From the cell containing the given text, extract its center point as [x, y] coordinate. 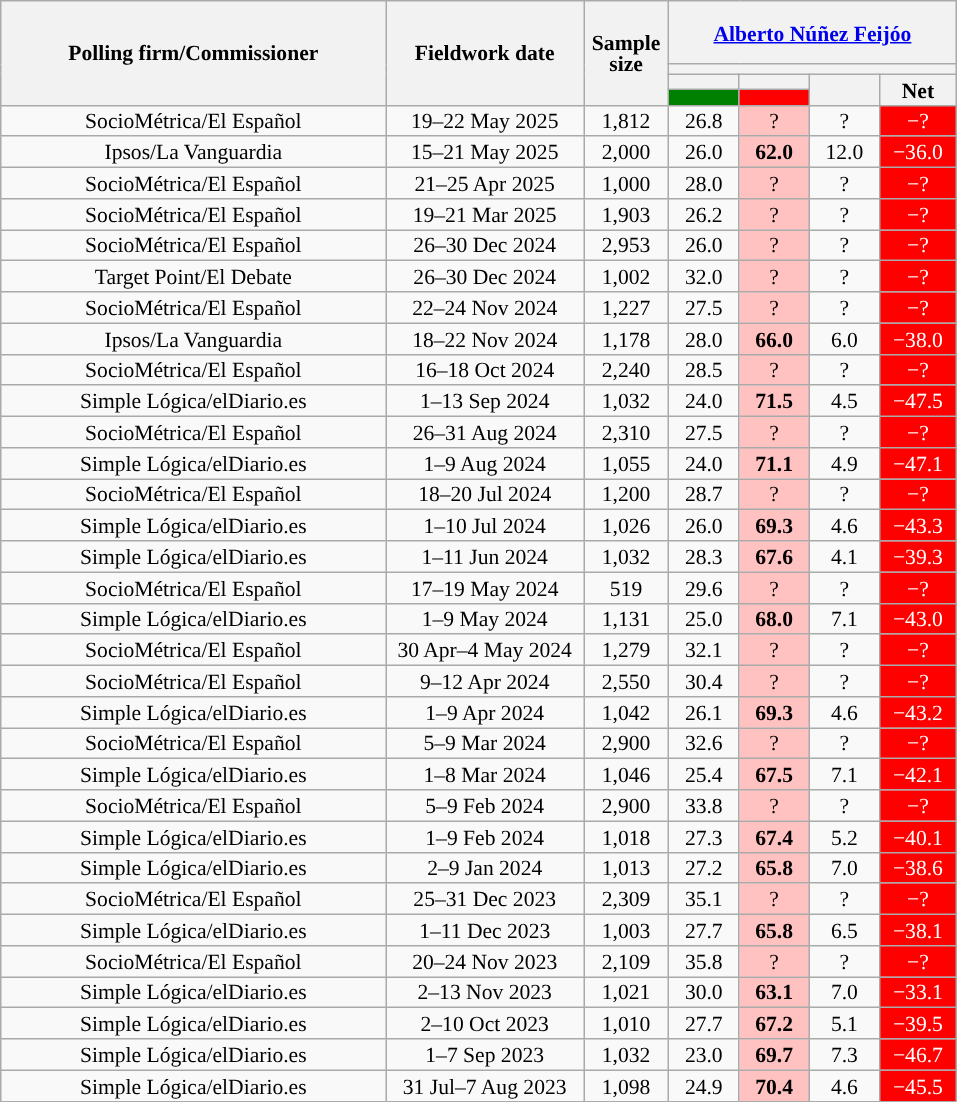
69.7 [774, 1054]
1,279 [626, 650]
30 Apr–4 May 2024 [485, 650]
4.1 [844, 556]
1,010 [626, 1024]
5.1 [844, 1024]
18–22 Nov 2024 [485, 338]
19–21 Mar 2025 [485, 214]
−43.3 [918, 526]
−38.0 [918, 338]
1,042 [626, 712]
−39.3 [918, 556]
31 Jul–7 Aug 2023 [485, 1086]
16–18 Oct 2024 [485, 370]
67.5 [774, 774]
2,550 [626, 682]
28.5 [704, 370]
1,046 [626, 774]
1–10 Jul 2024 [485, 526]
−33.1 [918, 992]
−38.6 [918, 868]
−43.0 [918, 618]
1,903 [626, 214]
2–10 Oct 2023 [485, 1024]
2,109 [626, 962]
1–11 Jun 2024 [485, 556]
17–19 May 2024 [485, 588]
9–12 Apr 2024 [485, 682]
5–9 Mar 2024 [485, 744]
1,098 [626, 1086]
1–9 Feb 2024 [485, 836]
30.0 [704, 992]
1–13 Sep 2024 [485, 402]
32.1 [704, 650]
70.4 [774, 1086]
25–31 Dec 2023 [485, 900]
12.0 [844, 152]
−39.5 [918, 1024]
27.2 [704, 868]
5–9 Feb 2024 [485, 806]
1,131 [626, 618]
26–31 Aug 2024 [485, 432]
−36.0 [918, 152]
−47.1 [918, 464]
1,227 [626, 308]
1–9 Apr 2024 [485, 712]
6.5 [844, 930]
71.1 [774, 464]
25.0 [704, 618]
2,000 [626, 152]
1,200 [626, 494]
26.8 [704, 120]
2–9 Jan 2024 [485, 868]
Fieldwork date [485, 53]
22–24 Nov 2024 [485, 308]
1,018 [626, 836]
519 [626, 588]
1–8 Mar 2024 [485, 774]
67.2 [774, 1024]
19–22 May 2025 [485, 120]
28.3 [704, 556]
Polling firm/Commissioner [194, 53]
4.9 [844, 464]
28.7 [704, 494]
2,953 [626, 246]
1,002 [626, 276]
−46.7 [918, 1054]
30.4 [704, 682]
20–24 Nov 2023 [485, 962]
Net [918, 90]
−43.2 [918, 712]
1–11 Dec 2023 [485, 930]
1,021 [626, 992]
67.4 [774, 836]
68.0 [774, 618]
1,013 [626, 868]
33.8 [704, 806]
35.8 [704, 962]
32.6 [704, 744]
29.6 [704, 588]
−38.1 [918, 930]
2,310 [626, 432]
62.0 [774, 152]
2,240 [626, 370]
24.9 [704, 1086]
18–20 Jul 2024 [485, 494]
15–21 May 2025 [485, 152]
1,812 [626, 120]
−42.1 [918, 774]
1,003 [626, 930]
Sample size [626, 53]
Target Point/El Debate [194, 276]
1–9 Aug 2024 [485, 464]
67.6 [774, 556]
1,178 [626, 338]
2–13 Nov 2023 [485, 992]
2,309 [626, 900]
7.3 [844, 1054]
35.1 [704, 900]
1,000 [626, 184]
1–9 May 2024 [485, 618]
21–25 Apr 2025 [485, 184]
27.3 [704, 836]
−47.5 [918, 402]
5.2 [844, 836]
66.0 [774, 338]
26.1 [704, 712]
6.0 [844, 338]
−45.5 [918, 1086]
25.4 [704, 774]
−40.1 [918, 836]
Alberto Núñez Feijóo [813, 32]
71.5 [774, 402]
26.2 [704, 214]
23.0 [704, 1054]
63.1 [774, 992]
4.5 [844, 402]
1–7 Sep 2023 [485, 1054]
1,026 [626, 526]
32.0 [704, 276]
1,055 [626, 464]
